Return the [X, Y] coordinate for the center point of the cell that contains the specified text.  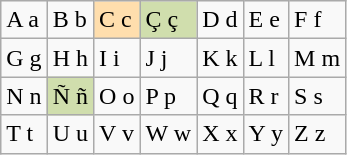
W w [168, 134]
N n [24, 96]
T t [24, 134]
X x [220, 134]
B b [70, 20]
G g [24, 58]
R r [266, 96]
M m [318, 58]
P p [168, 96]
D d [220, 20]
K k [220, 58]
C c [117, 20]
J j [168, 58]
E e [266, 20]
H h [70, 58]
Q q [220, 96]
Z z [318, 134]
O o [117, 96]
Y y [266, 134]
S s [318, 96]
A a [24, 20]
I i [117, 58]
V v [117, 134]
Ç ç [168, 20]
F f [318, 20]
U u [70, 134]
L l [266, 58]
Ñ ñ [70, 96]
